Find where the given text appears and provide that cell's center as [x, y] coordinate. 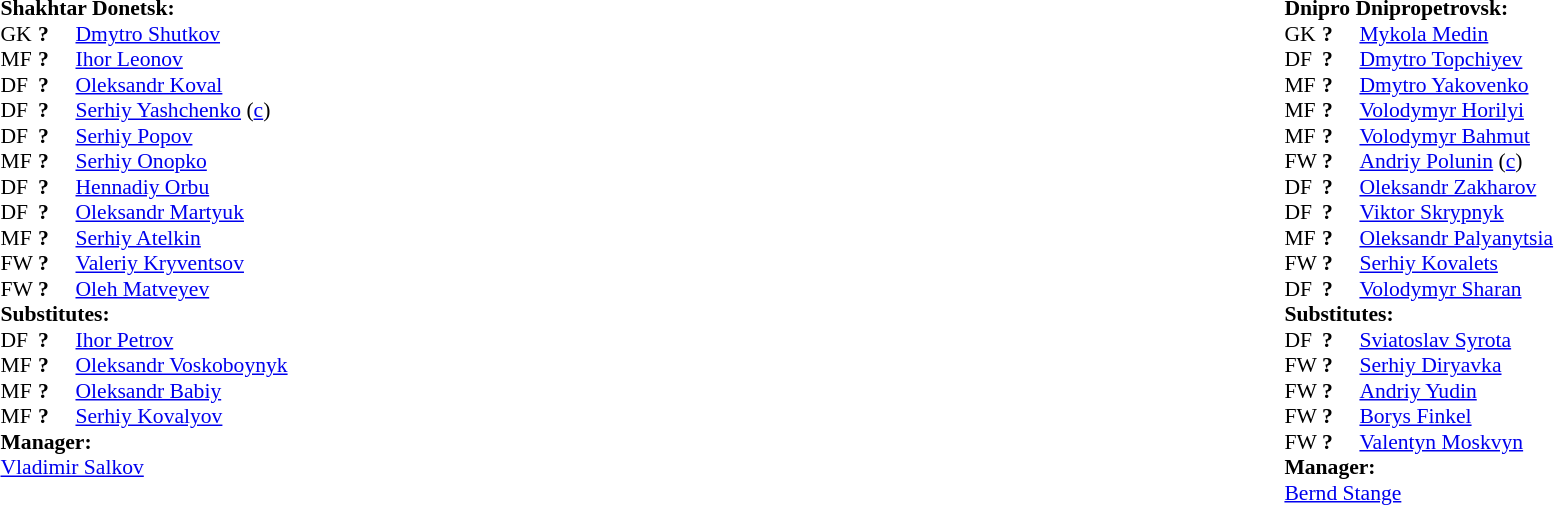
Ihor Leonov [182, 59]
Dmytro Yakovenko [1456, 85]
Oleksandr Palyanytsia [1456, 238]
Hennadiy Orbu [182, 187]
Serhiy Onopko [182, 161]
Dmytro Topchiyev [1456, 59]
Serhiy Kovalyov [182, 417]
Serhiy Yashchenko (c) [182, 111]
Ihor Petrov [182, 340]
Volodymyr Bahmut [1456, 136]
Andriy Polunin (c) [1456, 161]
Andriy Yudin [1456, 391]
Dmytro Shutkov [182, 34]
Serhiy Kovalets [1456, 263]
Serhiy Popov [182, 136]
Serhiy Diryavka [1456, 365]
Oleksandr Martyuk [182, 213]
Oleksandr Voskoboynyk [182, 365]
Viktor Skrypnyk [1456, 213]
Oleksandr Babiy [182, 391]
Oleksandr Zakharov [1456, 187]
Borys Finkel [1456, 417]
Mykola Medin [1456, 34]
Serhiy Atelkin [182, 238]
Oleh Matveyev [182, 289]
Volodymyr Sharan [1456, 289]
Vladimir Salkov [144, 467]
Oleksandr Koval [182, 85]
Sviatoslav Syrota [1456, 340]
Valeriy Kryventsov [182, 263]
Volodymyr Horilyi [1456, 111]
Valentyn Moskvyn [1456, 442]
